Identify which cell holds the provided text, then report its [X, Y] central coordinate. 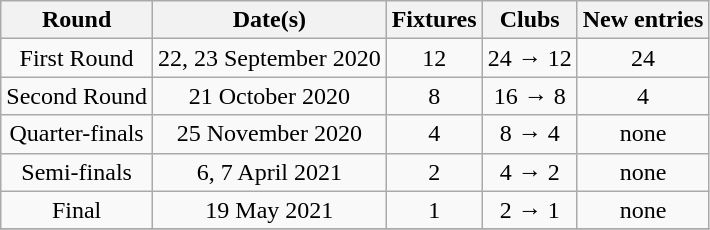
8 → 4 [530, 134]
Second Round [77, 96]
2 → 1 [530, 210]
8 [434, 96]
First Round [77, 58]
22, 23 September 2020 [269, 58]
21 October 2020 [269, 96]
Quarter-finals [77, 134]
Date(s) [269, 20]
25 November 2020 [269, 134]
24 → 12 [530, 58]
6, 7 April 2021 [269, 172]
19 May 2021 [269, 210]
Semi-finals [77, 172]
Round [77, 20]
16 → 8 [530, 96]
2 [434, 172]
Fixtures [434, 20]
24 [643, 58]
12 [434, 58]
Final [77, 210]
Clubs [530, 20]
4 → 2 [530, 172]
1 [434, 210]
New entries [643, 20]
